Pinpoint the cell where the given text exists, returning its [X, Y] midpoint coordinate. 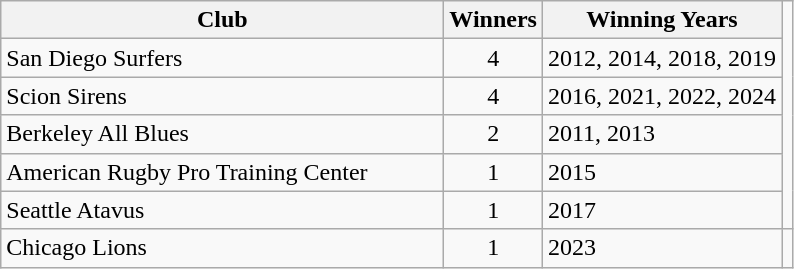
2011, 2013 [662, 134]
Seattle Atavus [222, 210]
Winners [494, 20]
American Rugby Pro Training Center [222, 172]
Scion Sirens [222, 96]
2015 [662, 172]
2 [494, 134]
Club [222, 20]
2023 [662, 248]
2017 [662, 210]
2012, 2014, 2018, 2019 [662, 58]
Berkeley All Blues [222, 134]
Chicago Lions [222, 248]
Winning Years [662, 20]
San Diego Surfers [222, 58]
2016, 2021, 2022, 2024 [662, 96]
